Scan for the cell matching the given text and deliver its (X, Y) coordinate at center. 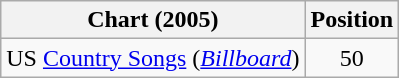
US Country Songs (Billboard) (153, 58)
50 (352, 58)
Position (352, 20)
Chart (2005) (153, 20)
